From the cell containing the given text, extract its center point as (X, Y) coordinate. 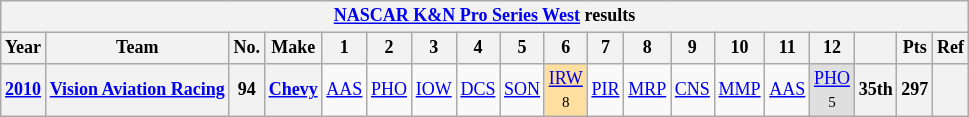
297 (915, 90)
PHO (390, 90)
11 (788, 48)
NASCAR K&N Pro Series West results (485, 16)
1 (344, 48)
10 (740, 48)
7 (606, 48)
6 (566, 48)
8 (648, 48)
4 (478, 48)
Vision Aviation Racing (137, 90)
2 (390, 48)
Pts (915, 48)
Year (24, 48)
PHO5 (832, 90)
Make (293, 48)
9 (693, 48)
IRW8 (566, 90)
3 (434, 48)
PIR (606, 90)
CNS (693, 90)
2010 (24, 90)
SON (522, 90)
No. (246, 48)
Ref (951, 48)
5 (522, 48)
MRP (648, 90)
IOW (434, 90)
94 (246, 90)
MMP (740, 90)
Chevy (293, 90)
DCS (478, 90)
12 (832, 48)
35th (876, 90)
Team (137, 48)
